Identify which cell holds the provided text, then report its [X, Y] central coordinate. 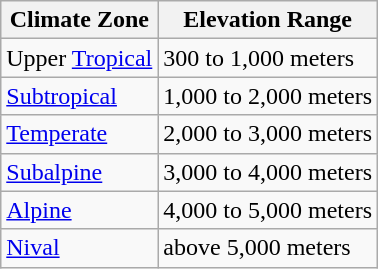
Subalpine [80, 172]
4,000 to 5,000 meters [268, 210]
2,000 to 3,000 meters [268, 134]
Subtropical [80, 96]
1,000 to 2,000 meters [268, 96]
3,000 to 4,000 meters [268, 172]
Elevation Range [268, 20]
Climate Zone [80, 20]
Nival [80, 248]
Alpine [80, 210]
300 to 1,000 meters [268, 58]
Upper Tropical [80, 58]
Temperate [80, 134]
above 5,000 meters [268, 248]
